Capture the cell that displays the provided text and extract its [x, y] central coordinate. 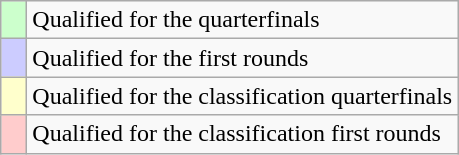
Qualified for the quarterfinals [242, 20]
Qualified for the classification first rounds [242, 134]
Qualified for the classification quarterfinals [242, 96]
Qualified for the first rounds [242, 58]
